Locate the cell with the specified text and output its [X, Y] center coordinate. 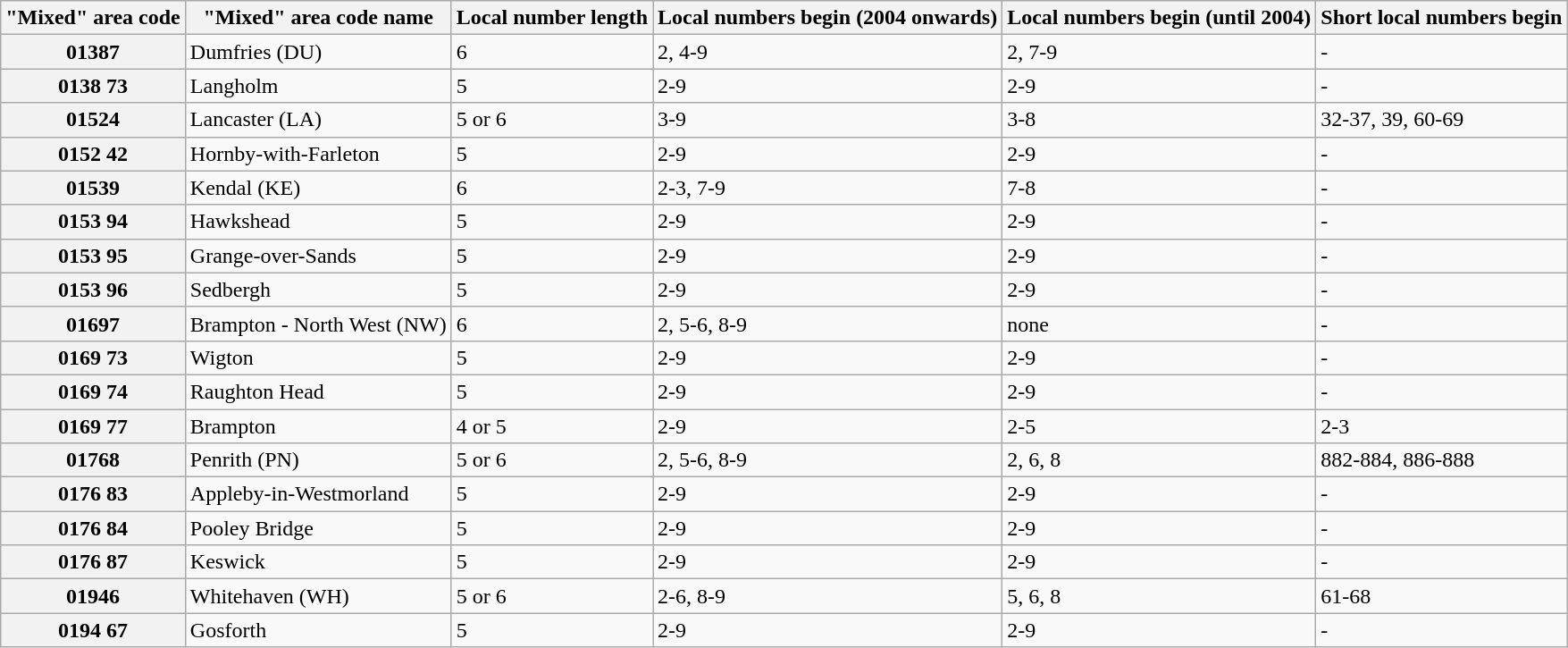
Dumfries (DU) [318, 52]
none [1160, 324]
Whitehaven (WH) [318, 596]
2, 6, 8 [1160, 460]
0152 42 [93, 154]
0169 74 [93, 391]
7-8 [1160, 188]
01524 [93, 120]
3-9 [827, 120]
0176 84 [93, 528]
0138 73 [93, 86]
2-3, 7-9 [827, 188]
32-37, 39, 60-69 [1442, 120]
Brampton - North West (NW) [318, 324]
2, 4-9 [827, 52]
01697 [93, 324]
Local number length [552, 18]
Penrith (PN) [318, 460]
Hawkshead [318, 222]
01768 [93, 460]
Wigton [318, 358]
0176 83 [93, 494]
0176 87 [93, 562]
Hornby-with-Farleton [318, 154]
2, 7-9 [1160, 52]
Pooley Bridge [318, 528]
Raughton Head [318, 391]
4 or 5 [552, 426]
5, 6, 8 [1160, 596]
Gosforth [318, 630]
0153 96 [93, 290]
Lancaster (LA) [318, 120]
0169 73 [93, 358]
0169 77 [93, 426]
Grange-over-Sands [318, 256]
01387 [93, 52]
0194 67 [93, 630]
"Mixed" area code name [318, 18]
Appleby-in-Westmorland [318, 494]
3-8 [1160, 120]
Keswick [318, 562]
2-6, 8-9 [827, 596]
2-5 [1160, 426]
Local numbers begin (2004 onwards) [827, 18]
0153 94 [93, 222]
Langholm [318, 86]
0153 95 [93, 256]
"Mixed" area code [93, 18]
Short local numbers begin [1442, 18]
Local numbers begin (until 2004) [1160, 18]
61-68 [1442, 596]
882-884, 886-888 [1442, 460]
Kendal (KE) [318, 188]
Sedbergh [318, 290]
01946 [93, 596]
Brampton [318, 426]
2-3 [1442, 426]
01539 [93, 188]
